Find where the given text appears and provide that cell's center as [x, y] coordinate. 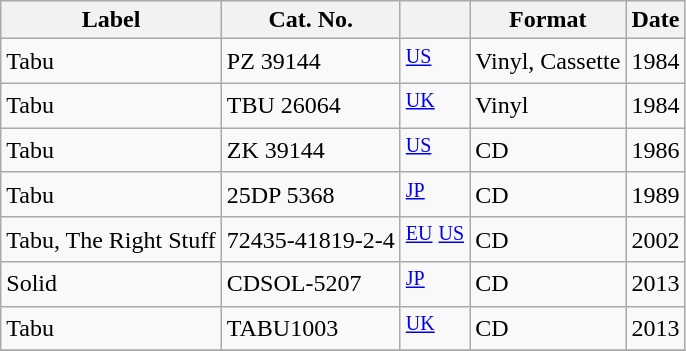
Tabu, The Right Stuff [111, 240]
Format [548, 20]
Vinyl, Cassette [548, 62]
25DP 5368 [310, 194]
1989 [656, 194]
ZK 39144 [310, 150]
TABU1003 [310, 328]
EU US [434, 240]
Solid [111, 284]
Cat. No. [310, 20]
Date [656, 20]
PZ 39144 [310, 62]
CDSOL-5207 [310, 284]
Vinyl [548, 106]
2002 [656, 240]
1986 [656, 150]
72435-41819-2-4 [310, 240]
Label [111, 20]
TBU 26064 [310, 106]
